Detect which cell encompasses the target text, then output its (X, Y) center coordinate. 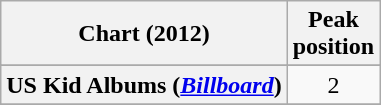
Peakposition (333, 34)
US Kid Albums (Billboard) (144, 85)
2 (333, 85)
Chart (2012) (144, 34)
